Capture the cell that displays the provided text and extract its [X, Y] central coordinate. 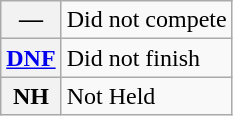
Did not finish [146, 58]
DNF [31, 58]
Not Held [146, 96]
NH [31, 96]
— [31, 20]
Did not compete [146, 20]
